Detect which cell encompasses the target text, then output its (X, Y) center coordinate. 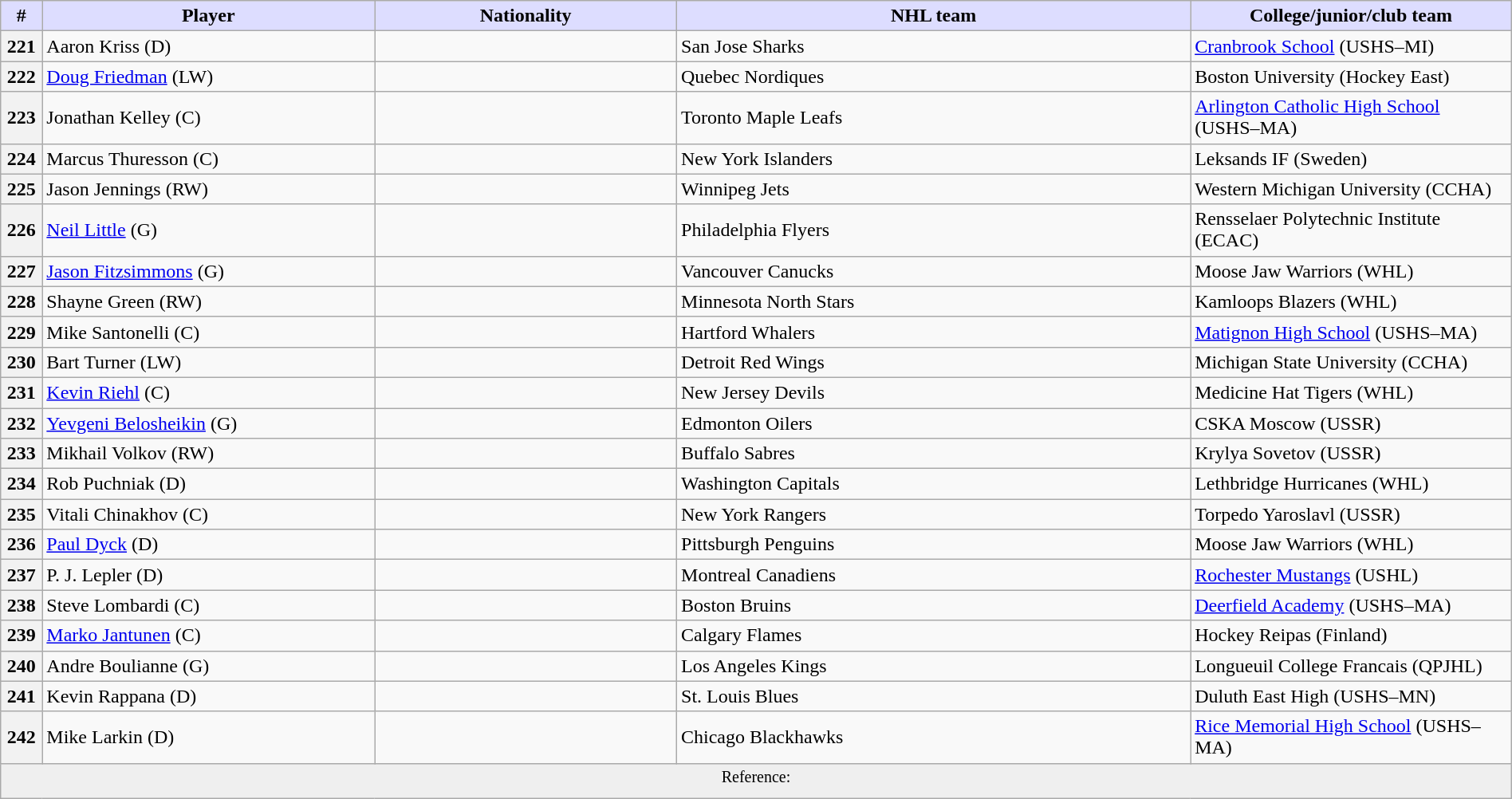
Mike Santonelli (C) (209, 332)
237 (22, 575)
Rochester Mustangs (USHL) (1351, 575)
Marko Jantunen (C) (209, 636)
Cranbrook School (USHS–MI) (1351, 46)
Vancouver Canucks (934, 271)
233 (22, 454)
New York Rangers (934, 514)
Reference: (756, 781)
Longueuil College Francais (QPJHL) (1351, 666)
Los Angeles Kings (934, 666)
Player (209, 16)
Washington Capitals (934, 484)
Torpedo Yaroslavl (USSR) (1351, 514)
Jason Fitzsimmons (G) (209, 271)
Quebec Nordiques (934, 77)
St. Louis Blues (934, 696)
Toronto Maple Leafs (934, 118)
Montreal Canadiens (934, 575)
Chicago Blackhawks (934, 737)
Edmonton Oilers (934, 423)
Aaron Kriss (D) (209, 46)
Paul Dyck (D) (209, 545)
222 (22, 77)
CSKA Moscow (USSR) (1351, 423)
234 (22, 484)
Mike Larkin (D) (209, 737)
Mikhail Volkov (RW) (209, 454)
Kevin Rappana (D) (209, 696)
Duluth East High (USHS–MN) (1351, 696)
Rensselaer Polytechnic Institute (ECAC) (1351, 230)
Deerfield Academy (USHS–MA) (1351, 605)
Rob Puchniak (D) (209, 484)
Jason Jennings (RW) (209, 189)
Calgary Flames (934, 636)
Shayne Green (RW) (209, 301)
224 (22, 159)
Hockey Reipas (Finland) (1351, 636)
P. J. Lepler (D) (209, 575)
221 (22, 46)
New York Islanders (934, 159)
239 (22, 636)
Vitali Chinakhov (C) (209, 514)
Kamloops Blazers (WHL) (1351, 301)
Leksands IF (Sweden) (1351, 159)
242 (22, 737)
Lethbridge Hurricanes (WHL) (1351, 484)
Buffalo Sabres (934, 454)
Western Michigan University (CCHA) (1351, 189)
Bart Turner (LW) (209, 362)
236 (22, 545)
New Jersey Devils (934, 392)
Jonathan Kelley (C) (209, 118)
230 (22, 362)
235 (22, 514)
Kevin Riehl (C) (209, 392)
226 (22, 230)
NHL team (934, 16)
Krylya Sovetov (USSR) (1351, 454)
232 (22, 423)
Michigan State University (CCHA) (1351, 362)
Neil Little (G) (209, 230)
Pittsburgh Penguins (934, 545)
223 (22, 118)
Medicine Hat Tigers (WHL) (1351, 392)
Rice Memorial High School (USHS–MA) (1351, 737)
Steve Lombardi (C) (209, 605)
Hartford Whalers (934, 332)
San Jose Sharks (934, 46)
Nationality (526, 16)
241 (22, 696)
Philadelphia Flyers (934, 230)
240 (22, 666)
225 (22, 189)
229 (22, 332)
Arlington Catholic High School (USHS–MA) (1351, 118)
Winnipeg Jets (934, 189)
Minnesota North Stars (934, 301)
231 (22, 392)
# (22, 16)
228 (22, 301)
Andre Boulianne (G) (209, 666)
Marcus Thuresson (C) (209, 159)
College/junior/club team (1351, 16)
Boston University (Hockey East) (1351, 77)
Detroit Red Wings (934, 362)
Matignon High School (USHS–MA) (1351, 332)
Yevgeni Belosheikin (G) (209, 423)
238 (22, 605)
227 (22, 271)
Boston Bruins (934, 605)
Doug Friedman (LW) (209, 77)
